Capture the cell that displays the provided text and extract its [x, y] central coordinate. 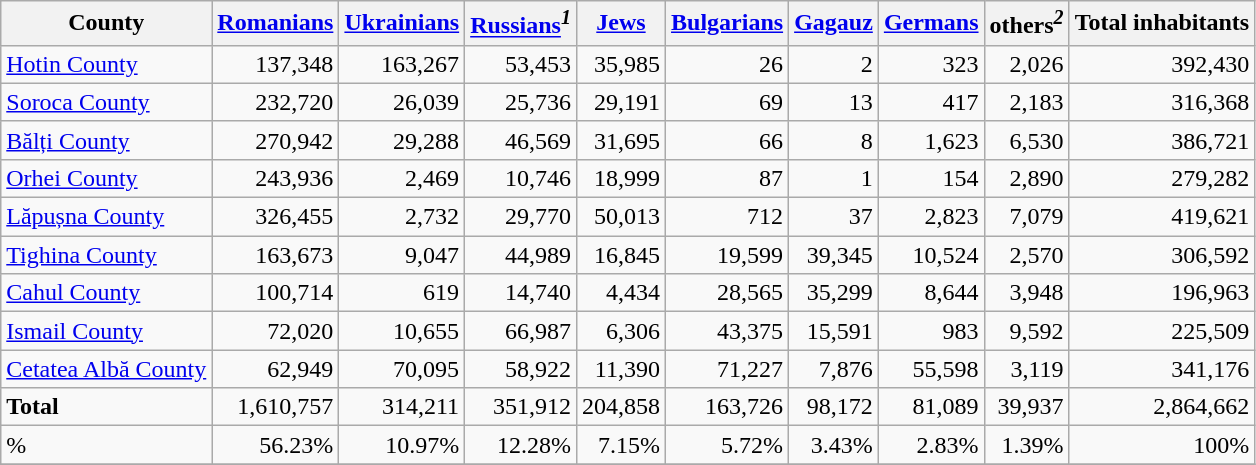
225,509 [1162, 331]
29,288 [402, 140]
314,211 [402, 407]
983 [931, 331]
25,736 [521, 102]
58,922 [521, 369]
2,570 [1026, 255]
10,524 [931, 255]
12.28% [521, 445]
279,282 [1162, 178]
1.39% [1026, 445]
2,732 [402, 217]
26 [728, 64]
341,176 [1162, 369]
9,592 [1026, 331]
35,985 [620, 64]
Jews [620, 24]
7,876 [834, 369]
243,936 [276, 178]
2,890 [1026, 178]
6,306 [620, 331]
2.83% [931, 445]
70,095 [402, 369]
163,673 [276, 255]
3,119 [1026, 369]
39,345 [834, 255]
712 [728, 217]
6,530 [1026, 140]
Cahul County [106, 293]
7.15% [620, 445]
386,721 [1162, 140]
3,948 [1026, 293]
19,599 [728, 255]
69 [728, 102]
204,858 [620, 407]
Total [106, 407]
Russians1 [521, 24]
72,020 [276, 331]
29,770 [521, 217]
15,591 [834, 331]
55,598 [931, 369]
Soroca County [106, 102]
2,864,662 [1162, 407]
323 [931, 64]
% [106, 445]
26,039 [402, 102]
7,079 [1026, 217]
1,610,757 [276, 407]
56.23% [276, 445]
10,655 [402, 331]
Bălți County [106, 140]
326,455 [276, 217]
Romanians [276, 24]
137,348 [276, 64]
35,299 [834, 293]
14,740 [521, 293]
Tighina County [106, 255]
46,569 [521, 140]
Total inhabitants [1162, 24]
71,227 [728, 369]
10,746 [521, 178]
1 [834, 178]
196,963 [1162, 293]
others2 [1026, 24]
98,172 [834, 407]
Lăpușna County [106, 217]
100,714 [276, 293]
Germans [931, 24]
10.97% [402, 445]
351,912 [521, 407]
4,434 [620, 293]
163,726 [728, 407]
44,989 [521, 255]
3.43% [834, 445]
16,845 [620, 255]
50,013 [620, 217]
11,390 [620, 369]
Orhei County [106, 178]
Gagauz [834, 24]
419,621 [1162, 217]
2,469 [402, 178]
2,823 [931, 217]
18,999 [620, 178]
Hotin County [106, 64]
2,026 [1026, 64]
29,191 [620, 102]
316,368 [1162, 102]
8 [834, 140]
81,089 [931, 407]
County [106, 24]
62,949 [276, 369]
5.72% [728, 445]
Ukrainians [402, 24]
87 [728, 178]
1,623 [931, 140]
9,047 [402, 255]
100% [1162, 445]
37 [834, 217]
8,644 [931, 293]
2 [834, 64]
232,720 [276, 102]
31,695 [620, 140]
270,942 [276, 140]
13 [834, 102]
43,375 [728, 331]
39,937 [1026, 407]
28,565 [728, 293]
163,267 [402, 64]
66,987 [521, 331]
619 [402, 293]
66 [728, 140]
154 [931, 178]
Bulgarians [728, 24]
Cetatea Albă County [106, 369]
392,430 [1162, 64]
2,183 [1026, 102]
Ismail County [106, 331]
53,453 [521, 64]
306,592 [1162, 255]
417 [931, 102]
